Output the [x, y] coordinate of the center of the cell containing the given text.  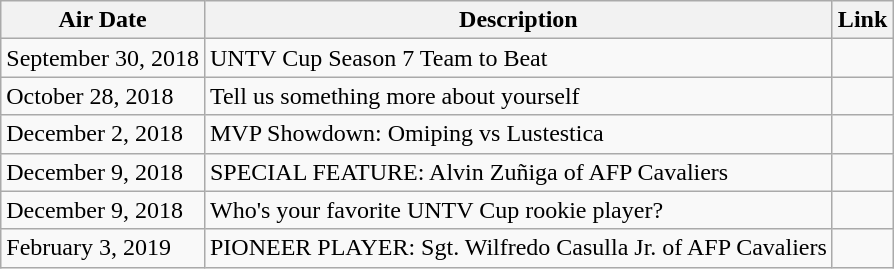
PIONEER PLAYER: Sgt. Wilfredo Casulla Jr. of AFP Cavaliers [518, 248]
Tell us something more about yourself [518, 96]
UNTV Cup Season 7 Team to Beat [518, 58]
December 2, 2018 [103, 134]
Who's your favorite UNTV Cup rookie player? [518, 210]
SPECIAL FEATURE: Alvin Zuñiga of AFP Cavaliers [518, 172]
Link [862, 20]
September 30, 2018 [103, 58]
Description [518, 20]
October 28, 2018 [103, 96]
February 3, 2019 [103, 248]
Air Date [103, 20]
MVP Showdown: Omiping vs Lustestica [518, 134]
